Return (x, y) of the center of cell containing provided text 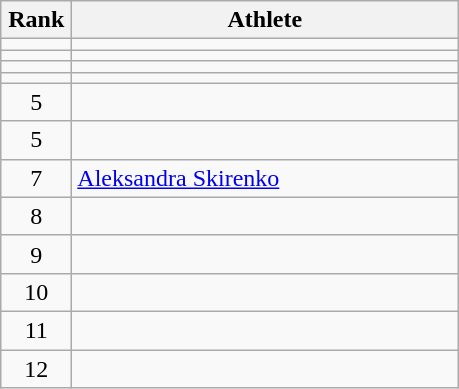
10 (36, 292)
Athlete (265, 20)
Rank (36, 20)
Aleksandra Skirenko (265, 178)
7 (36, 178)
11 (36, 330)
9 (36, 254)
8 (36, 216)
12 (36, 369)
